Provide the (X, Y) coordinate of the cell's center where the given text is located.  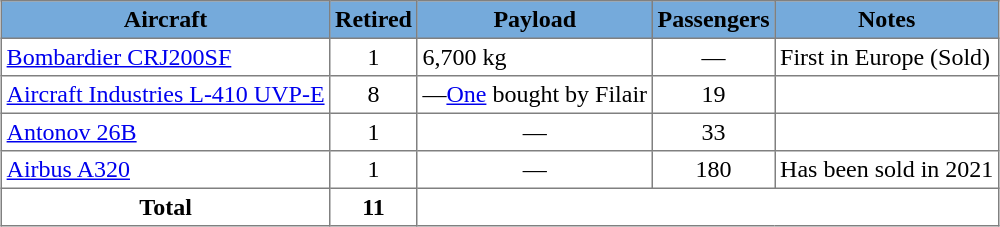
33 (713, 132)
Passengers (713, 20)
First in Europe (Sold) (887, 57)
Bombardier CRJ200SF (165, 57)
Antonov 26B (165, 132)
Aircraft (165, 20)
—One bought by Filair (534, 95)
Has been sold in 2021 (887, 170)
Total (165, 207)
Retired (374, 20)
Airbus A320 (165, 170)
11 (374, 207)
Aircraft Industries L-410 UVP-E (165, 95)
Notes (887, 20)
19 (713, 95)
6,700 kg (534, 57)
Payload (534, 20)
8 (374, 95)
180 (713, 170)
